Return the [x, y] coordinate for the center point of the cell that contains the specified text.  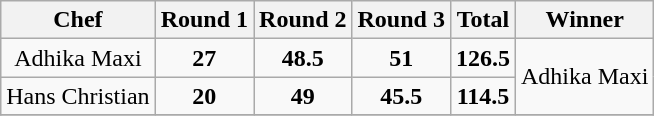
Round 3 [401, 20]
51 [401, 58]
20 [204, 96]
Chef [78, 20]
49 [303, 96]
Round 2 [303, 20]
126.5 [482, 58]
Round 1 [204, 20]
114.5 [482, 96]
45.5 [401, 96]
48.5 [303, 58]
Total [482, 20]
27 [204, 58]
Winner [585, 20]
Hans Christian [78, 96]
